Identify which cell holds the provided text, then report its (X, Y) central coordinate. 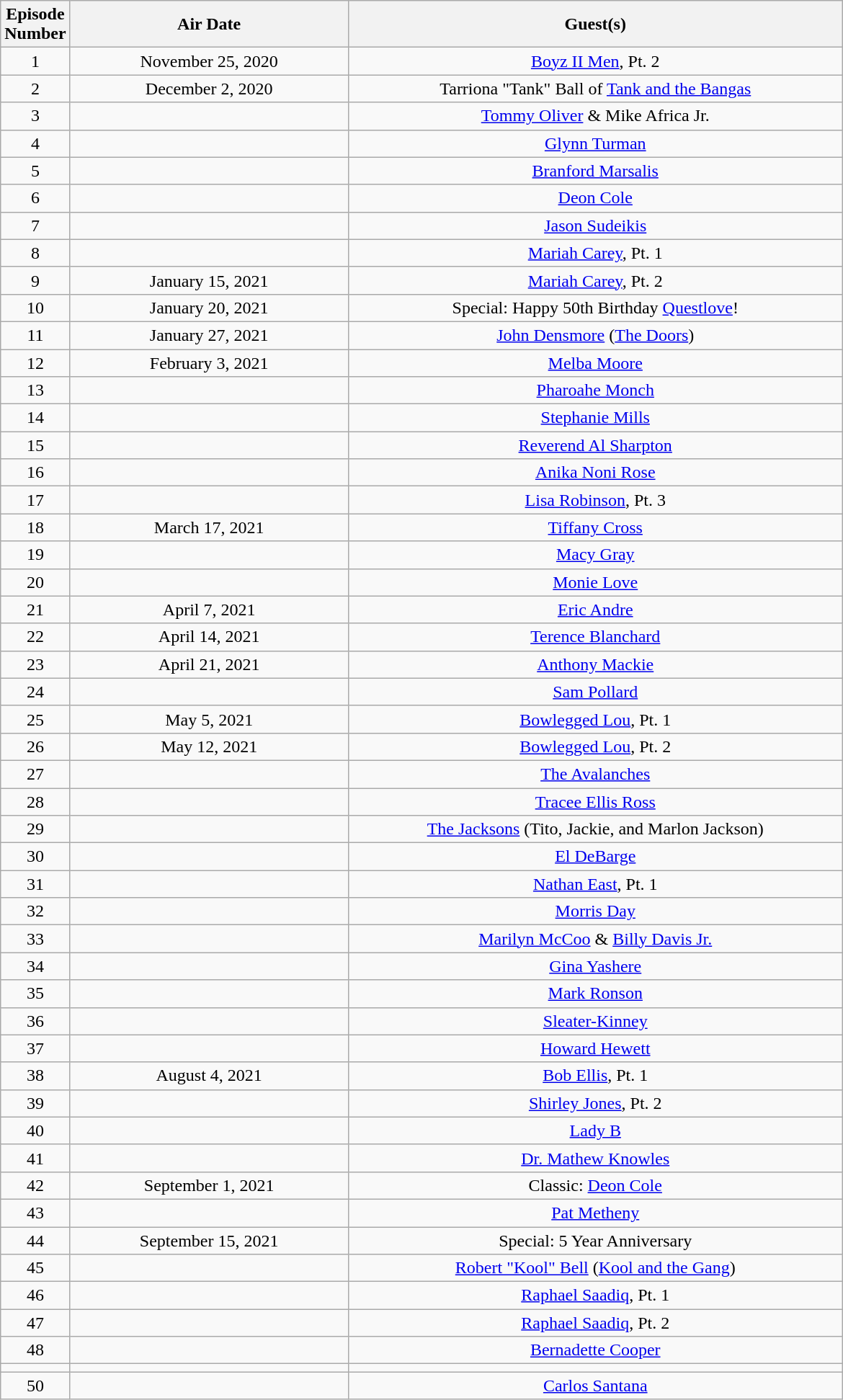
18 (35, 527)
7 (35, 226)
44 (35, 1240)
Bernadette Cooper (595, 1350)
28 (35, 802)
20 (35, 582)
37 (35, 1048)
Guest(s) (595, 24)
3 (35, 116)
40 (35, 1131)
September 1, 2021 (209, 1185)
Gina Yashere (595, 966)
Nathan East, Pt. 1 (595, 884)
Anthony Mackie (595, 664)
31 (35, 884)
Lady B (595, 1131)
23 (35, 664)
36 (35, 1021)
Mariah Carey, Pt. 2 (595, 280)
43 (35, 1213)
27 (35, 774)
12 (35, 362)
11 (35, 335)
Raphael Saadiq, Pt. 1 (595, 1296)
December 2, 2020 (209, 89)
Sleater-Kinney (595, 1021)
26 (35, 746)
42 (35, 1185)
Marilyn McCoo & Billy Davis Jr. (595, 939)
Tracee Ellis Ross (595, 802)
Classic: Deon Cole (595, 1185)
Bowlegged Lou, Pt. 1 (595, 719)
Reverend Al Sharpton (595, 445)
6 (35, 198)
January 27, 2021 (209, 335)
Macy Gray (595, 555)
Pat Metheny (595, 1213)
24 (35, 692)
Melba Moore (595, 362)
Bowlegged Lou, Pt. 2 (595, 746)
33 (35, 939)
32 (35, 911)
1 (35, 61)
April 21, 2021 (209, 664)
Lisa Robinson, Pt. 3 (595, 500)
39 (35, 1103)
Branford Marsalis (595, 171)
47 (35, 1323)
35 (35, 994)
Howard Hewett (595, 1048)
May 5, 2021 (209, 719)
29 (35, 829)
March 17, 2021 (209, 527)
Special: 5 Year Anniversary (595, 1240)
April 14, 2021 (209, 637)
Jason Sudeikis (595, 226)
Tiffany Cross (595, 527)
4 (35, 143)
Monie Love (595, 582)
May 12, 2021 (209, 746)
Dr. Mathew Knowles (595, 1158)
Special: Happy 50th Birthday Questlove! (595, 308)
Glynn Turman (595, 143)
Raphael Saadiq, Pt. 2 (595, 1323)
August 4, 2021 (209, 1076)
Mariah Carey, Pt. 1 (595, 253)
38 (35, 1076)
14 (35, 418)
9 (35, 280)
Shirley Jones, Pt. 2 (595, 1103)
Morris Day (595, 911)
Pharoahe Monch (595, 391)
21 (35, 610)
John Densmore (The Doors) (595, 335)
November 25, 2020 (209, 61)
34 (35, 966)
Robert "Kool" Bell (Kool and the Gang) (595, 1268)
50 (35, 1386)
January 15, 2021 (209, 280)
25 (35, 719)
Tommy Oliver & Mike Africa Jr. (595, 116)
Anika Noni Rose (595, 473)
Deon Cole (595, 198)
Tarriona "Tank" Ball of Tank and the Bangas (595, 89)
Boyz II Men, Pt. 2 (595, 61)
Episode Number (35, 24)
10 (35, 308)
22 (35, 637)
April 7, 2021 (209, 610)
The Jacksons (Tito, Jackie, and Marlon Jackson) (595, 829)
January 20, 2021 (209, 308)
16 (35, 473)
15 (35, 445)
2 (35, 89)
Air Date (209, 24)
September 15, 2021 (209, 1240)
Bob Ellis, Pt. 1 (595, 1076)
Stephanie Mills (595, 418)
El DeBarge (595, 857)
41 (35, 1158)
Eric Andre (595, 610)
46 (35, 1296)
Mark Ronson (595, 994)
Carlos Santana (595, 1386)
30 (35, 857)
5 (35, 171)
Sam Pollard (595, 692)
Terence Blanchard (595, 637)
13 (35, 391)
8 (35, 253)
The Avalanches (595, 774)
17 (35, 500)
48 (35, 1350)
19 (35, 555)
45 (35, 1268)
February 3, 2021 (209, 362)
